Capture the cell that displays the provided text and extract its [x, y] central coordinate. 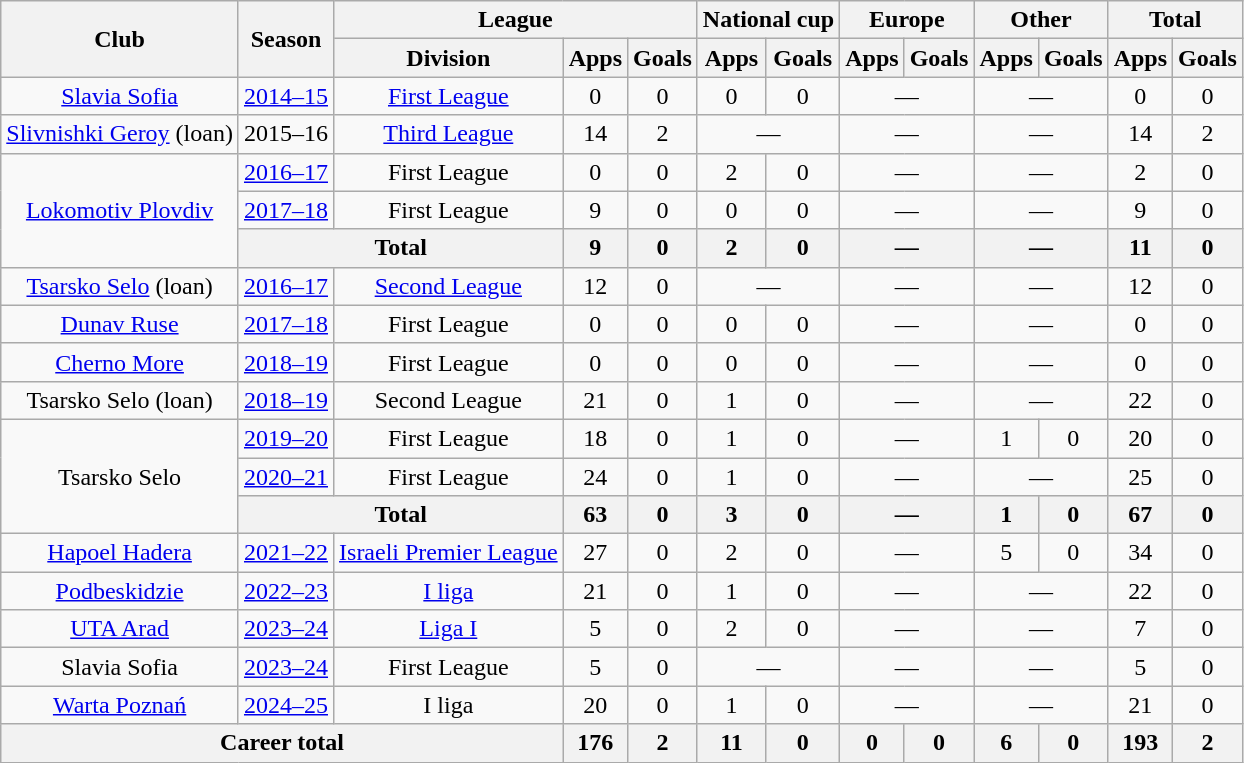
Career total [282, 743]
Division [449, 58]
Season [286, 39]
6 [1006, 743]
24 [595, 477]
Third League [449, 134]
193 [1140, 743]
Club [120, 39]
2022–23 [286, 591]
Warta Poznań [120, 705]
176 [595, 743]
National cup [768, 20]
Europe [907, 20]
25 [1140, 477]
Slivnishki Geroy (loan) [120, 134]
2020–21 [286, 477]
34 [1140, 553]
2021–22 [286, 553]
Podbeskidzie [120, 591]
Cherno More [120, 362]
2019–20 [286, 438]
Liga I [449, 629]
Dunav Ruse [120, 324]
63 [595, 515]
67 [1140, 515]
27 [595, 553]
2024–25 [286, 705]
Hapoel Hadera [120, 553]
3 [731, 515]
UTA Arad [120, 629]
2015–16 [286, 134]
Israeli Premier League [449, 553]
18 [595, 438]
League [516, 20]
7 [1140, 629]
Lokomotiv Plovdiv [120, 210]
2014–15 [286, 96]
Other [1041, 20]
Tsarsko Selo [120, 476]
